Return (X, Y) of the center of cell containing provided text 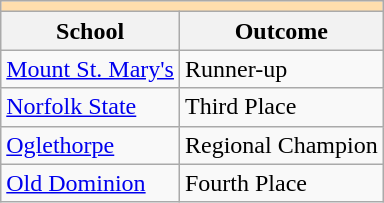
Third Place (281, 107)
Outcome (281, 31)
Oglethorpe (90, 145)
Mount St. Mary's (90, 69)
Norfolk State (90, 107)
Fourth Place (281, 183)
School (90, 31)
Regional Champion (281, 145)
Runner-up (281, 69)
Old Dominion (90, 183)
